Locate the cell with the specified text and output its (X, Y) center coordinate. 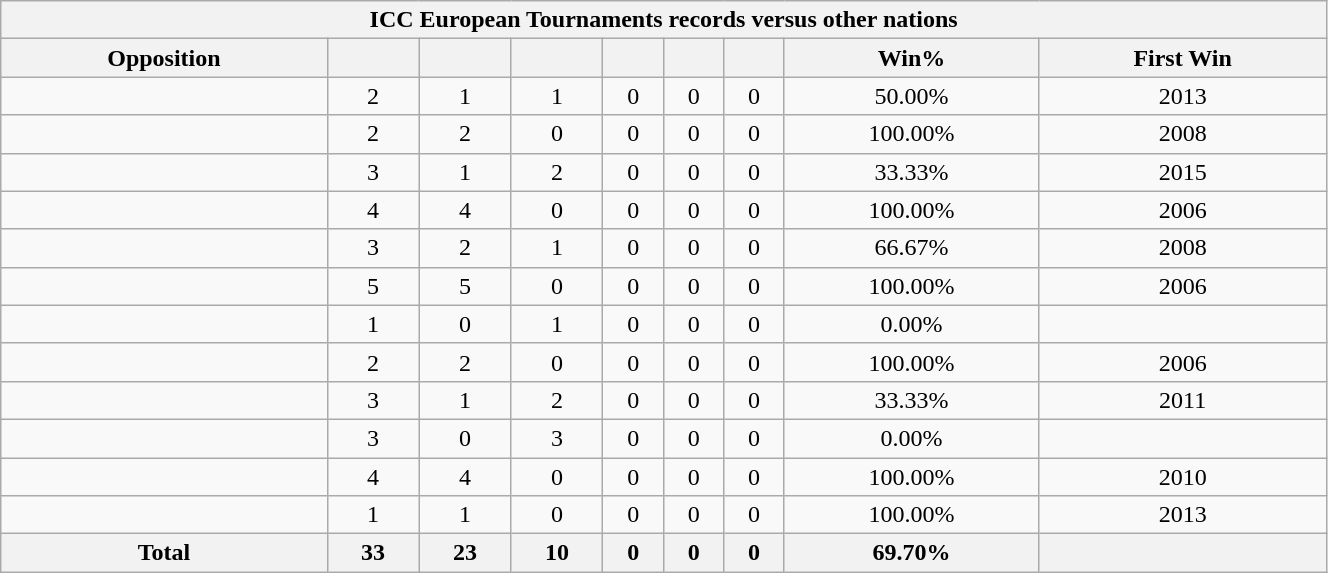
ICC European Tournaments records versus other nations (664, 20)
33 (373, 553)
50.00% (912, 96)
Opposition (164, 58)
Total (164, 553)
2015 (1183, 172)
2011 (1183, 400)
First Win (1183, 58)
Win% (912, 58)
10 (557, 553)
23 (465, 553)
2010 (1183, 477)
66.67% (912, 248)
69.70% (912, 553)
